Pinpoint the cell where the given text exists, returning its [X, Y] midpoint coordinate. 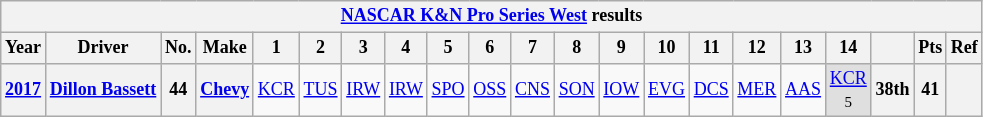
Pts [930, 48]
9 [622, 48]
1 [276, 48]
EVG [667, 90]
Dillon Bassett [102, 90]
13 [804, 48]
4 [406, 48]
IOW [622, 90]
7 [533, 48]
CNS [533, 90]
KCR [276, 90]
44 [178, 90]
8 [576, 48]
TUS [320, 90]
MER [757, 90]
5 [448, 48]
38th [892, 90]
2 [320, 48]
OSS [490, 90]
14 [848, 48]
6 [490, 48]
NASCAR K&N Pro Series West results [492, 16]
KCR5 [848, 90]
AAS [804, 90]
12 [757, 48]
3 [364, 48]
Ref [964, 48]
Driver [102, 48]
No. [178, 48]
DCS [711, 90]
10 [667, 48]
41 [930, 90]
2017 [24, 90]
11 [711, 48]
SON [576, 90]
Chevy [225, 90]
SPO [448, 90]
Year [24, 48]
Make [225, 48]
